Return (X, Y) of the center of cell containing provided text 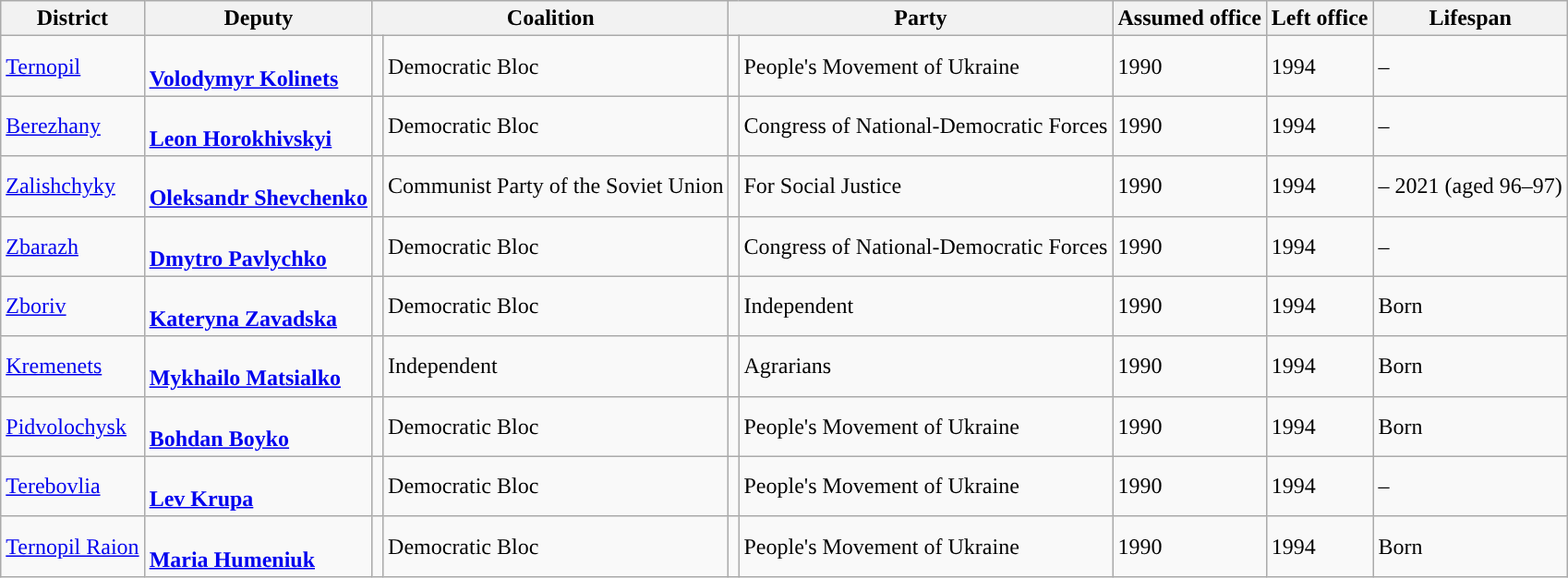
Volodymyr Kolinets (259, 66)
Oleksandr Shevchenko (259, 187)
Dmytro Pavlychko (259, 246)
Kateryna Zavadska (259, 307)
Zboriv (72, 307)
Lev Krupa (259, 486)
Maria Humeniuk (259, 547)
Mykhailo Matsialko (259, 366)
Deputy (259, 18)
Lifespan (1470, 18)
Ternopil Raion (72, 547)
Party (921, 18)
Berezhany (72, 126)
Zbarazh (72, 246)
Coalition (550, 18)
Bohdan Boyko (259, 427)
Assumed office (1189, 18)
Left office (1320, 18)
Terebovlia (72, 486)
Pidvolochysk (72, 427)
– 2021 (aged 96–97) (1470, 187)
Leon Horokhivskyi (259, 126)
Zalishchyky (72, 187)
Agrarians (925, 366)
District (72, 18)
Ternopil (72, 66)
Kremenets (72, 366)
Communist Party of the Soviet Union (556, 187)
For Social Justice (925, 187)
